Provide the [x, y] coordinate of the cell's center where the given text is located.  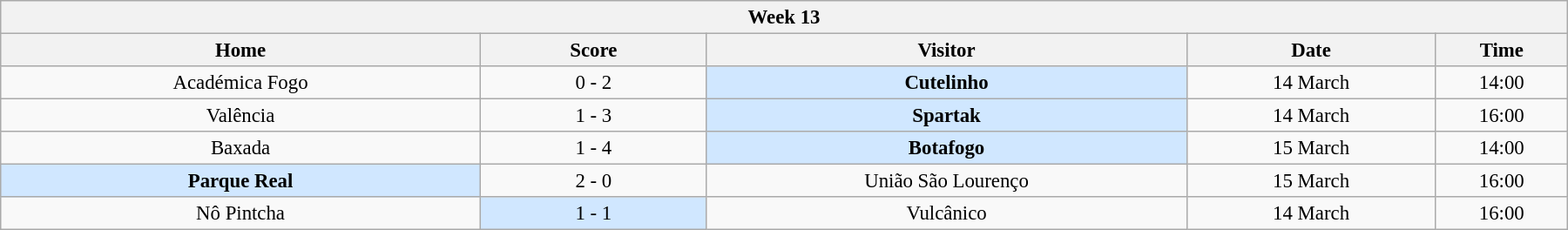
2 - 0 [594, 181]
Spartak [947, 116]
Time [1502, 51]
1 - 1 [594, 213]
0 - 2 [594, 83]
Valência [240, 116]
1 - 4 [594, 148]
Home [240, 51]
Visitor [947, 51]
Cutelinho [947, 83]
Score [594, 51]
Week 13 [784, 17]
Parque Real [240, 181]
Botafogo [947, 148]
1 - 3 [594, 116]
Vulcânico [947, 213]
União São Lourenço [947, 181]
Date [1310, 51]
Académica Fogo [240, 83]
Nô Pintcha [240, 213]
Baxada [240, 148]
